For the text-containing cell, return its midpoint in (X, Y) coordinate format. 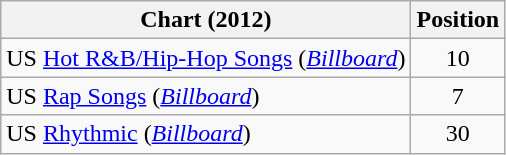
10 (458, 58)
US Rhythmic (Billboard) (206, 134)
7 (458, 96)
Chart (2012) (206, 20)
US Rap Songs (Billboard) (206, 96)
Position (458, 20)
30 (458, 134)
US Hot R&B/Hip-Hop Songs (Billboard) (206, 58)
